Determine the [x, y] coordinate at the center of the cell enclosing the given text.  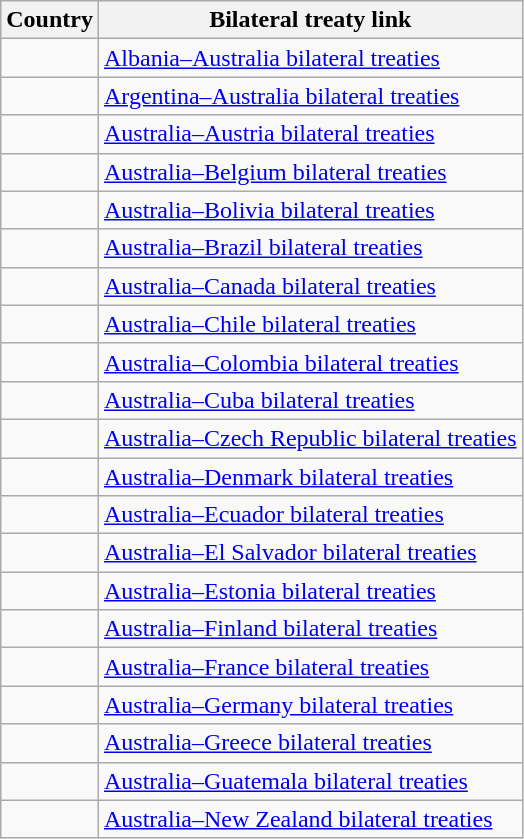
Australia–El Salvador bilateral treaties [310, 553]
Australia–New Zealand bilateral treaties [310, 819]
Country [50, 20]
Australia–Finland bilateral treaties [310, 629]
Australia–Canada bilateral treaties [310, 286]
Argentina–Australia bilateral treaties [310, 96]
Australia–Cuba bilateral treaties [310, 400]
Australia–France bilateral treaties [310, 667]
Australia–Austria bilateral treaties [310, 134]
Australia–Guatemala bilateral treaties [310, 781]
Australia–Germany bilateral treaties [310, 705]
Australia–Greece bilateral treaties [310, 743]
Australia–Denmark bilateral treaties [310, 477]
Albania–Australia bilateral treaties [310, 58]
Australia–Ecuador bilateral treaties [310, 515]
Australia–Colombia bilateral treaties [310, 362]
Australia–Belgium bilateral treaties [310, 172]
Australia–Estonia bilateral treaties [310, 591]
Australia–Brazil bilateral treaties [310, 248]
Australia–Bolivia bilateral treaties [310, 210]
Australia–Chile bilateral treaties [310, 324]
Australia–Czech Republic bilateral treaties [310, 438]
Bilateral treaty link [310, 20]
